Scan for the cell matching the given text and deliver its (X, Y) coordinate at center. 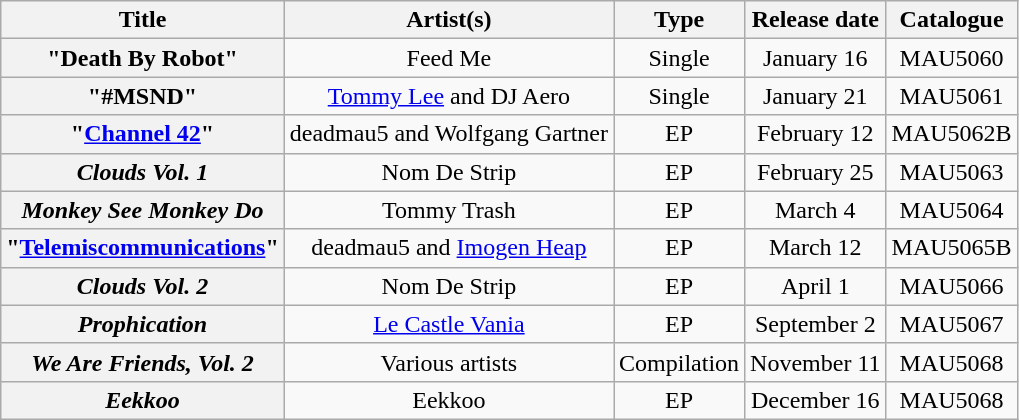
deadmau5 and Imogen Heap (448, 248)
MAU5064 (952, 210)
"Telemiscommunications" (143, 248)
MAU5062B (952, 134)
November 11 (816, 362)
Type (680, 20)
MAU5063 (952, 172)
September 2 (816, 324)
April 1 (816, 286)
January 16 (816, 58)
Compilation (680, 362)
December 16 (816, 400)
Le Castle Vania (448, 324)
March 4 (816, 210)
deadmau5 and Wolfgang Gartner (448, 134)
MAU5060 (952, 58)
Tommy Trash (448, 210)
Title (143, 20)
Catalogue (952, 20)
March 12 (816, 248)
February 25 (816, 172)
February 12 (816, 134)
MAU5066 (952, 286)
Release date (816, 20)
Clouds Vol. 1 (143, 172)
"#MSND" (143, 96)
Various artists (448, 362)
January 21 (816, 96)
MAU5061 (952, 96)
Tommy Lee and DJ Aero (448, 96)
"Death By Robot" (143, 58)
We Are Friends, Vol. 2 (143, 362)
Prophication (143, 324)
MAU5067 (952, 324)
Clouds Vol. 2 (143, 286)
"Channel 42" (143, 134)
Artist(s) (448, 20)
MAU5065B (952, 248)
Feed Me (448, 58)
Monkey See Monkey Do (143, 210)
